Extract the [X, Y] coordinate from the center of the cell holding the provided text.  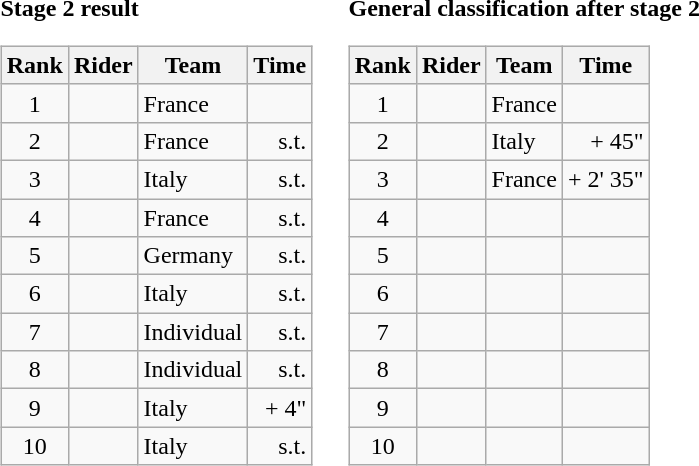
Germany [193, 256]
+ 4" [280, 408]
+ 45" [606, 141]
+ 2' 35" [606, 179]
